Pinpoint the cell where the given text exists, returning its [X, Y] midpoint coordinate. 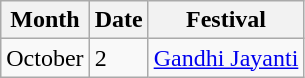
2 [118, 58]
Date [118, 20]
Gandhi Jayanti [226, 58]
Festival [226, 20]
October [45, 58]
Month [45, 20]
